Capture the cell that displays the provided text and extract its (X, Y) central coordinate. 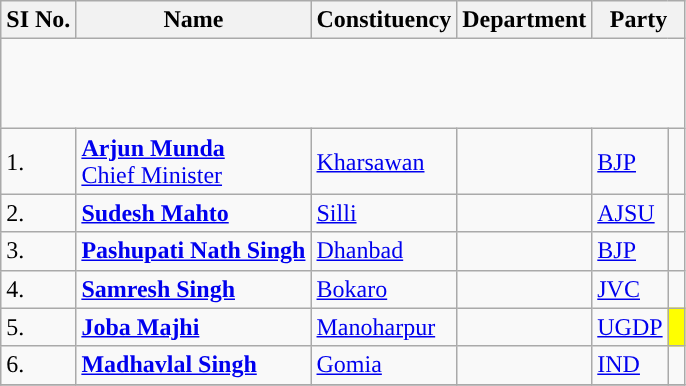
Dhanbad (384, 251)
AJSU (630, 213)
Pashupati Nath Singh (194, 251)
Silli (384, 213)
1. (38, 162)
4. (38, 289)
Kharsawan (384, 162)
Arjun MundaChief Minister (194, 162)
Department (524, 20)
SI No. (38, 20)
5. (38, 327)
Manoharpur (384, 327)
3. (38, 251)
Bokaro (384, 289)
IND (630, 365)
Madhavlal Singh (194, 365)
Joba Majhi (194, 327)
6. (38, 365)
Party (638, 20)
Name (194, 20)
UGDP (630, 327)
Gomia (384, 365)
2. (38, 213)
JVC (630, 289)
Sudesh Mahto (194, 213)
Samresh Singh (194, 289)
Constituency (384, 20)
